Pinpoint the cell where the given text exists, returning its [x, y] midpoint coordinate. 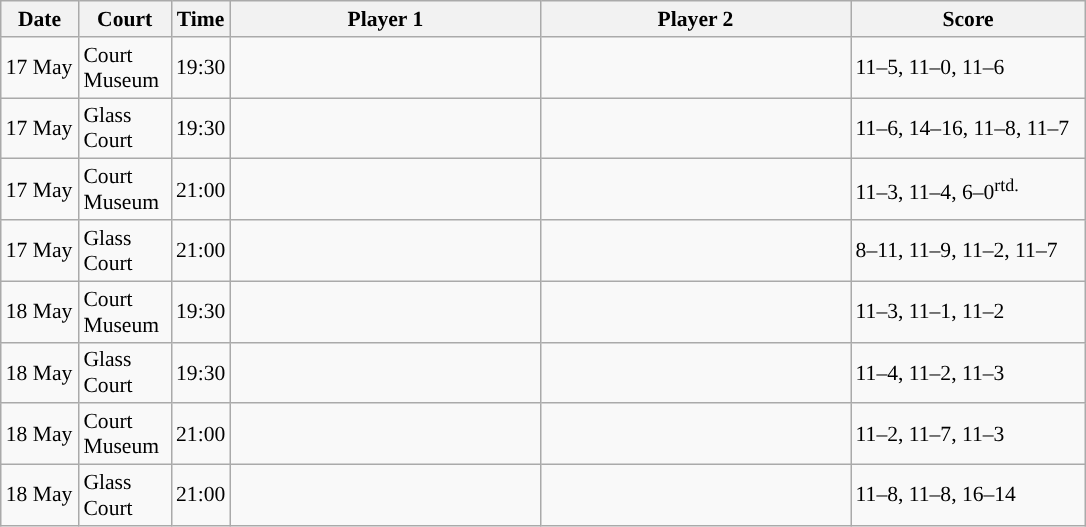
11–3, 11–1, 11–2 [968, 312]
8–11, 11–9, 11–2, 11–7 [968, 250]
11–8, 11–8, 16–14 [968, 496]
11–5, 11–0, 11–6 [968, 68]
11–6, 14–16, 11–8, 11–7 [968, 128]
Score [968, 19]
11–4, 11–2, 11–3 [968, 372]
11–3, 11–4, 6–0rtd. [968, 190]
Date [40, 19]
Time [200, 19]
Court [124, 19]
11–2, 11–7, 11–3 [968, 434]
Player 1 [385, 19]
Player 2 [695, 19]
